Pinpoint the cell where the given text exists, returning its (X, Y) midpoint coordinate. 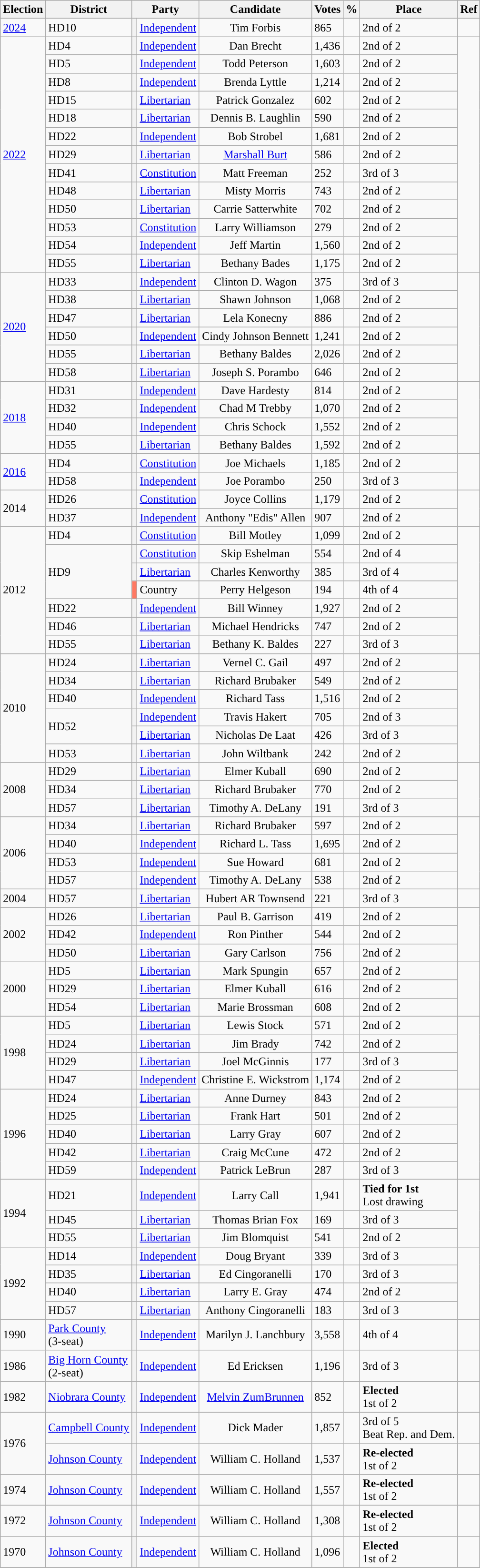
Nicholas De Laat (255, 735)
549 (328, 681)
Charles Kenworthy (255, 572)
Shawn Johnson (255, 300)
177 (328, 1061)
HD10 (89, 28)
250 (328, 481)
1,857 (328, 1428)
1,196 (328, 1366)
Party (166, 10)
170 (328, 1274)
1,592 (328, 445)
375 (328, 282)
705 (328, 717)
2012 (23, 590)
1970 (23, 1552)
Chad M Trebby (255, 408)
Hubert AR Townsend (255, 898)
Votes (328, 10)
Anne Durney (255, 1098)
194 (328, 590)
HD35 (89, 1274)
HD31 (89, 390)
756 (328, 953)
Michael Hendricks (255, 626)
1974 (23, 1490)
865 (328, 28)
Ed Cingoranelli (255, 1274)
Niobrara County (89, 1396)
Patrick LeBrun (255, 1171)
HD45 (89, 1220)
Anthony Cingoranelli (255, 1310)
Joe Michaels (255, 463)
Paul B. Garrison (255, 916)
Doug Bryant (255, 1256)
Christine E. Wickstrom (255, 1079)
886 (328, 318)
1976 (23, 1443)
1,537 (328, 1458)
2004 (23, 898)
2016 (23, 472)
1,557 (328, 1490)
Sue Howard (255, 862)
3rd of 4 (409, 572)
Ron Pinther (255, 935)
1,174 (328, 1079)
Jim Blomquist (255, 1238)
1,214 (328, 82)
554 (328, 554)
Gary Carlson (255, 953)
Richard L. Tass (255, 844)
Lela Konecny (255, 318)
HD52 (89, 726)
Larry Call (255, 1195)
590 (328, 118)
907 (328, 517)
District (89, 10)
Dave Hardesty (255, 390)
Thomas Brian Fox (255, 1220)
657 (328, 971)
1,179 (328, 499)
Cindy Johnson Bennett (255, 336)
Park County(3-seat) (89, 1334)
2006 (23, 853)
472 (328, 1152)
1,070 (328, 408)
Tied for 1stLost drawing (409, 1195)
Bethany K. Baldes (255, 644)
Joyce Collins (255, 499)
501 (328, 1116)
Craig McCune (255, 1152)
607 (328, 1134)
1,552 (328, 427)
1992 (23, 1283)
1,096 (328, 1552)
252 (328, 173)
2008 (23, 789)
Skip Eshelman (255, 554)
339 (328, 1256)
Travis Hakert (255, 717)
1,941 (328, 1195)
Jim Brady (255, 1043)
HD8 (89, 82)
Election (23, 10)
Bill Winney (255, 608)
Lewis Stock (255, 1025)
HD33 (89, 282)
Misty Morris (255, 191)
183 (328, 1310)
Ed Ericksen (255, 1366)
Place (409, 10)
Clinton D. Wagon (255, 282)
191 (328, 808)
Bill Motley (255, 536)
747 (328, 626)
1996 (23, 1134)
743 (328, 191)
Todd Peterson (255, 64)
681 (328, 862)
Ref (469, 10)
242 (328, 753)
Marshall Burt (255, 154)
Richard Tass (255, 699)
1,175 (328, 264)
Matt Freeman (255, 173)
Larry E. Gray (255, 1292)
Frank Hart (255, 1116)
Melvin ZumBrunnen (255, 1396)
1994 (23, 1213)
Anthony "Edis" Allen (255, 517)
702 (328, 209)
Bob Strobel (255, 136)
1,068 (328, 300)
2014 (23, 508)
2018 (23, 417)
Marilyn J. Lanchbury (255, 1334)
Campbell County (89, 1428)
HD9 (89, 572)
HD46 (89, 626)
814 (328, 390)
279 (328, 227)
HD48 (89, 191)
2000 (23, 989)
2nd of 3 (409, 717)
1,695 (328, 844)
770 (328, 789)
1,927 (328, 608)
2002 (23, 935)
Brenda Lyttle (255, 82)
1,185 (328, 463)
Joseph S. Porambo (255, 372)
1,241 (328, 336)
221 (328, 898)
426 (328, 735)
Vernel C. Gail (255, 662)
Jeff Martin (255, 245)
616 (328, 989)
Dennis B. Laughlin (255, 118)
Chris Schock (255, 427)
497 (328, 662)
1990 (23, 1334)
HD18 (89, 118)
Marie Brossman (255, 1007)
852 (328, 1396)
608 (328, 1007)
538 (328, 880)
586 (328, 154)
Joel McGinnis (255, 1061)
2,026 (328, 354)
Perry Helgeson (255, 590)
Dan Brecht (255, 46)
HD38 (89, 300)
2020 (23, 327)
HD14 (89, 1256)
1,436 (328, 46)
2nd of 4 (409, 554)
Tim Forbis (255, 28)
HD59 (89, 1171)
385 (328, 572)
571 (328, 1025)
Dick Mader (255, 1428)
169 (328, 1220)
1,308 (328, 1521)
Joe Porambo (255, 481)
HD37 (89, 517)
1998 (23, 1052)
HD25 (89, 1116)
Mark Spungin (255, 971)
1,681 (328, 136)
541 (328, 1238)
690 (328, 771)
3,558 (328, 1334)
474 (328, 1292)
1982 (23, 1396)
2024 (23, 28)
HD32 (89, 408)
602 (328, 100)
Larry Gray (255, 1134)
1,099 (328, 536)
HD41 (89, 173)
1,560 (328, 245)
1986 (23, 1366)
Candidate (255, 10)
Big Horn County(2-seat) (89, 1366)
Bethany Bades (255, 264)
742 (328, 1043)
Patrick Gonzalez (255, 100)
843 (328, 1098)
287 (328, 1171)
2022 (23, 154)
Larry Williamson (255, 227)
3rd of 5Beat Rep. and Dem. (409, 1428)
Carrie Satterwhite (255, 209)
2010 (23, 708)
John Wiltbank (255, 753)
646 (328, 372)
% (351, 10)
1,603 (328, 64)
HD15 (89, 100)
Country (168, 590)
1,516 (328, 699)
597 (328, 826)
227 (328, 644)
419 (328, 916)
HD21 (89, 1195)
544 (328, 935)
1972 (23, 1521)
